Pinpoint the cell where the given text exists, returning its (x, y) midpoint coordinate. 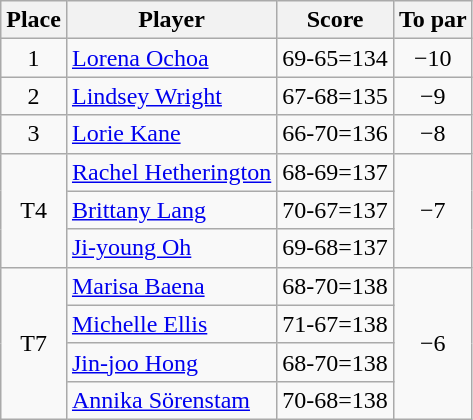
Player (171, 20)
−10 (432, 58)
−9 (432, 96)
71-67=138 (336, 324)
−6 (432, 343)
Brittany Lang (171, 210)
1 (34, 58)
2 (34, 96)
Michelle Ellis (171, 324)
To par (432, 20)
Marisa Baena (171, 286)
Annika Sörenstam (171, 400)
69-68=137 (336, 248)
67-68=135 (336, 96)
69-65=134 (336, 58)
Place (34, 20)
−7 (432, 210)
Lorie Kane (171, 134)
Rachel Hetherington (171, 172)
T7 (34, 343)
Lindsey Wright (171, 96)
Lorena Ochoa (171, 58)
Jin-joo Hong (171, 362)
66-70=136 (336, 134)
70-68=138 (336, 400)
−8 (432, 134)
Ji-young Oh (171, 248)
T4 (34, 210)
Score (336, 20)
68-69=137 (336, 172)
70-67=137 (336, 210)
3 (34, 134)
